Return [x, y] of the center of cell containing provided text 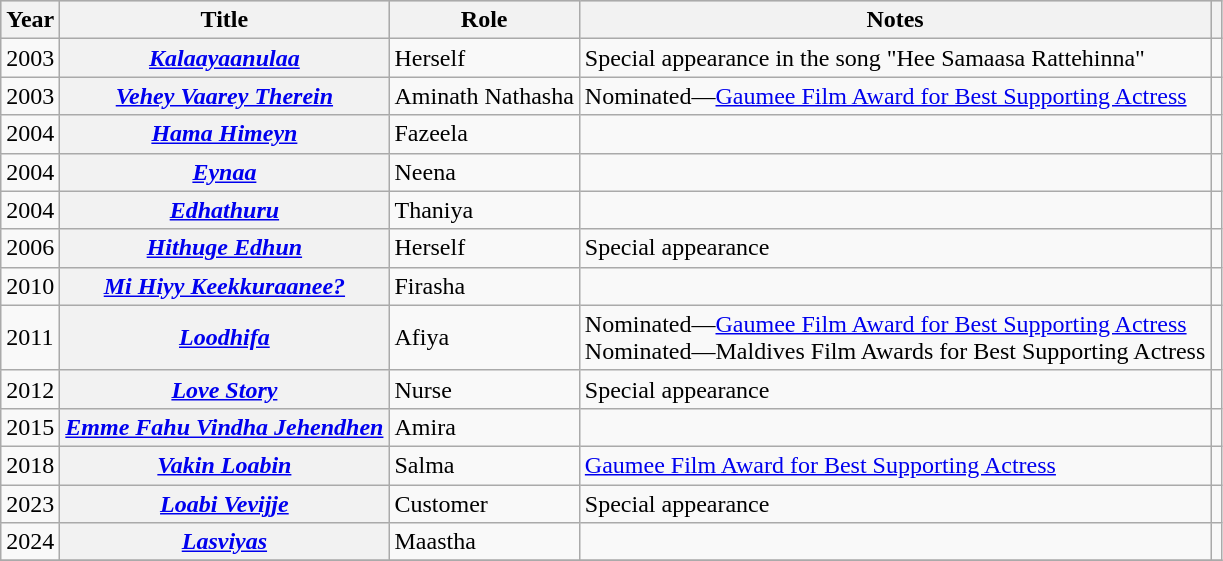
Hama Himeyn [224, 134]
2018 [30, 465]
Mi Hiyy Keekkuraanee? [224, 286]
Role [484, 20]
2023 [30, 503]
Gaumee Film Award for Best Supporting Actress [894, 465]
Special appearance in the song "Hee Samaasa Rattehinna" [894, 58]
Kalaayaanulaa [224, 58]
Emme Fahu Vindha Jehendhen [224, 427]
Nurse [484, 389]
Customer [484, 503]
Nominated—Gaumee Film Award for Best Supporting ActressNominated—Maldives Film Awards for Best Supporting Actress [894, 338]
Firasha [484, 286]
Edhathuru [224, 210]
Eynaa [224, 172]
Loodhifa [224, 338]
Amira [484, 427]
Vehey Vaarey Therein [224, 96]
Hithuge Edhun [224, 248]
Year [30, 20]
2011 [30, 338]
Title [224, 20]
Maastha [484, 542]
Loabi Vevijje [224, 503]
2006 [30, 248]
Notes [894, 20]
Thaniya [484, 210]
Love Story [224, 389]
Vakin Loabin [224, 465]
Lasviyas [224, 542]
2015 [30, 427]
Nominated—Gaumee Film Award for Best Supporting Actress [894, 96]
Afiya [484, 338]
Aminath Nathasha [484, 96]
Fazeela [484, 134]
2010 [30, 286]
2012 [30, 389]
Neena [484, 172]
2024 [30, 542]
Salma [484, 465]
